Pinpoint the cell where the given text exists, returning its (X, Y) midpoint coordinate. 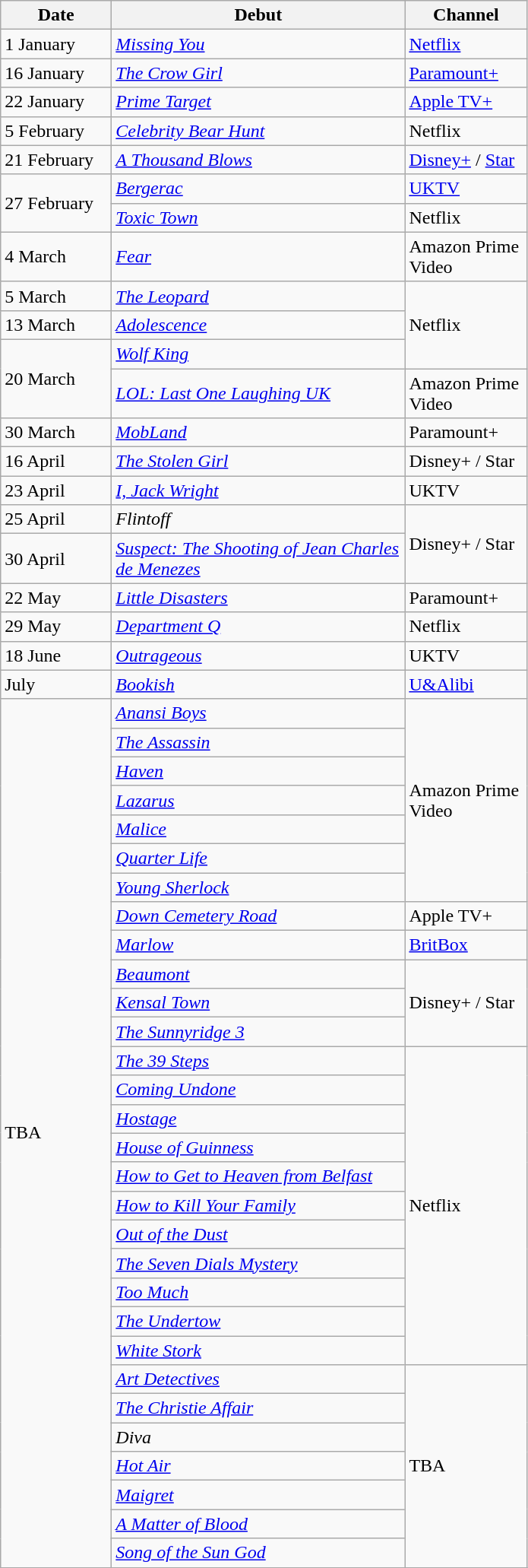
Suspect: The Shooting of Jean Charles de Menezes (258, 558)
Anansi Boys (258, 713)
The Christie Affair (258, 1408)
Haven (258, 771)
Channel (466, 15)
Bergerac (258, 189)
BritBox (466, 945)
Diva (258, 1437)
23 April (56, 490)
5 March (56, 296)
Too Much (258, 1292)
Maigret (258, 1495)
The Undertow (258, 1321)
Celebrity Bear Hunt (258, 131)
Hot Air (258, 1466)
5 February (56, 131)
Coming Undone (258, 1090)
The 39 Steps (258, 1061)
Kensal Town (258, 1003)
Malice (258, 829)
Bookish (258, 684)
13 March (56, 325)
Missing You (258, 44)
Outrageous (258, 655)
16 April (56, 462)
The Sunnyridge 3 (258, 1032)
27 February (56, 203)
Art Detectives (258, 1379)
Hostage (258, 1119)
Down Cemetery Road (258, 916)
22 January (56, 102)
MobLand (258, 433)
How to Get to Heaven from Belfast (258, 1176)
Toxic Town (258, 217)
Prime Target (258, 102)
30 April (56, 558)
Wolf King (258, 354)
How to Kill Your Family (258, 1205)
Department Q (258, 627)
Adolescence (258, 325)
House of Guinness (258, 1147)
LOL: Last One Laughing UK (258, 392)
U&Alibi (466, 684)
Fear (258, 257)
Lazarus (258, 800)
Out of the Dust (258, 1234)
16 January (56, 73)
July (56, 684)
A Thousand Blows (258, 160)
Marlow (258, 945)
30 March (56, 433)
1 January (56, 44)
21 February (56, 160)
The Seven Dials Mystery (258, 1263)
Little Disasters (258, 598)
20 March (56, 379)
Young Sherlock (258, 887)
White Stork (258, 1350)
Beaumont (258, 974)
Debut (258, 15)
The Leopard (258, 296)
25 April (56, 519)
Song of the Sun God (258, 1553)
22 May (56, 598)
The Stolen Girl (258, 462)
A Matter of Blood (258, 1524)
29 May (56, 627)
I, Jack Wright (258, 490)
Quarter Life (258, 858)
4 March (56, 257)
Date (56, 15)
Flintoff (258, 519)
The Crow Girl (258, 73)
18 June (56, 655)
The Assassin (258, 742)
